Identify which cell holds the provided text, then report its [X, Y] central coordinate. 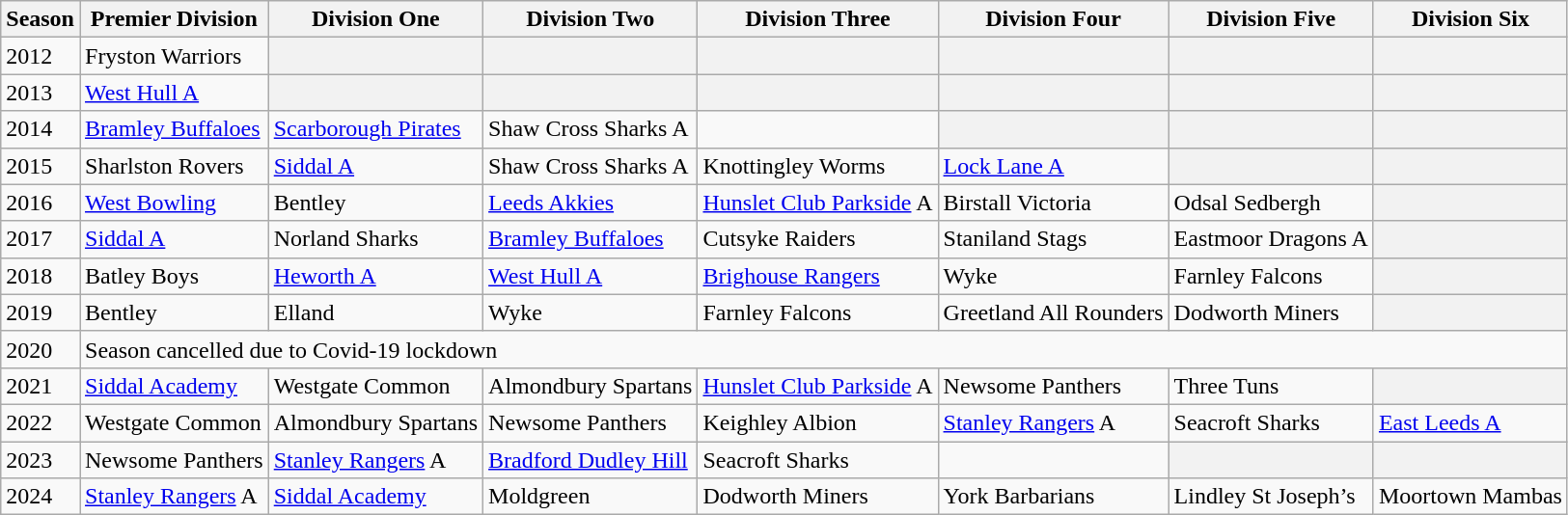
Premier Division [174, 19]
Staniland Stags [1054, 239]
2013 [41, 93]
Moortown Mambas [1471, 497]
2014 [41, 129]
Heworth A [375, 276]
West Bowling [174, 203]
2018 [41, 276]
2012 [41, 56]
Bradford Dudley Hill [591, 460]
Fryston Warriors [174, 56]
Scarborough Pirates [375, 129]
York Barbarians [1054, 497]
Brighouse Rangers [818, 276]
Birstall Victoria [1054, 203]
Sharlston Rovers [174, 166]
Lock Lane A [1054, 166]
East Leeds A [1471, 422]
2023 [41, 460]
Keighley Albion [818, 422]
Division Four [1054, 19]
2016 [41, 203]
2024 [41, 497]
Greetland All Rounders [1054, 312]
2021 [41, 386]
Moldgreen [591, 497]
Lindley St Joseph’s [1271, 497]
2022 [41, 422]
Division Six [1471, 19]
Cutsyke Raiders [818, 239]
Batley Boys [174, 276]
Knottingley Worms [818, 166]
Three Tuns [1271, 386]
Division Two [591, 19]
Leeds Akkies [591, 203]
Odsal Sedbergh [1271, 203]
2017 [41, 239]
Division One [375, 19]
Division Three [818, 19]
2019 [41, 312]
Norland Sharks [375, 239]
Season cancelled due to Covid-19 lockdown [823, 349]
Eastmoor Dragons A [1271, 239]
Division Five [1271, 19]
2015 [41, 166]
Season [41, 19]
Elland [375, 312]
2020 [41, 349]
